From the cell containing the given text, extract its center point as (X, Y) coordinate. 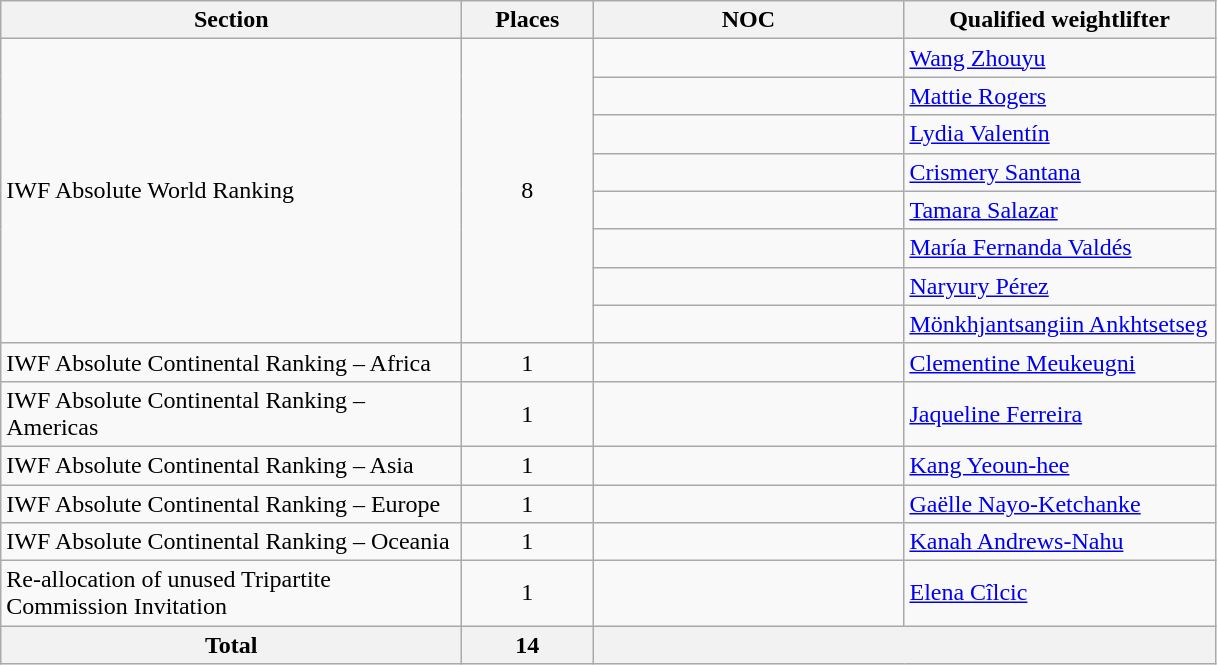
Gaëlle Nayo-Ketchanke (1060, 503)
Lydia Valentín (1060, 134)
IWF Absolute Continental Ranking – Americas (232, 414)
NOC (748, 20)
14 (528, 645)
Wang Zhouyu (1060, 58)
IWF Absolute Continental Ranking – Europe (232, 503)
Naryury Pérez (1060, 286)
Mönkhjantsangiin Ankhtsetseg (1060, 324)
Kanah Andrews-Nahu (1060, 542)
Elena Cîlcic (1060, 594)
Qualified weightlifter (1060, 20)
María Fernanda Valdés (1060, 248)
Kang Yeoun-hee (1060, 465)
IWF Absolute Continental Ranking – Asia (232, 465)
Crismery Santana (1060, 172)
8 (528, 191)
IWF Absolute World Ranking (232, 191)
Jaqueline Ferreira (1060, 414)
Clementine Meukeugni (1060, 362)
Section (232, 20)
Tamara Salazar (1060, 210)
Re-allocation of unused Tripartite Commission Invitation (232, 594)
IWF Absolute Continental Ranking – Africa (232, 362)
IWF Absolute Continental Ranking – Oceania (232, 542)
Places (528, 20)
Total (232, 645)
Mattie Rogers (1060, 96)
